Pinpoint the cell where the given text exists, returning its [X, Y] midpoint coordinate. 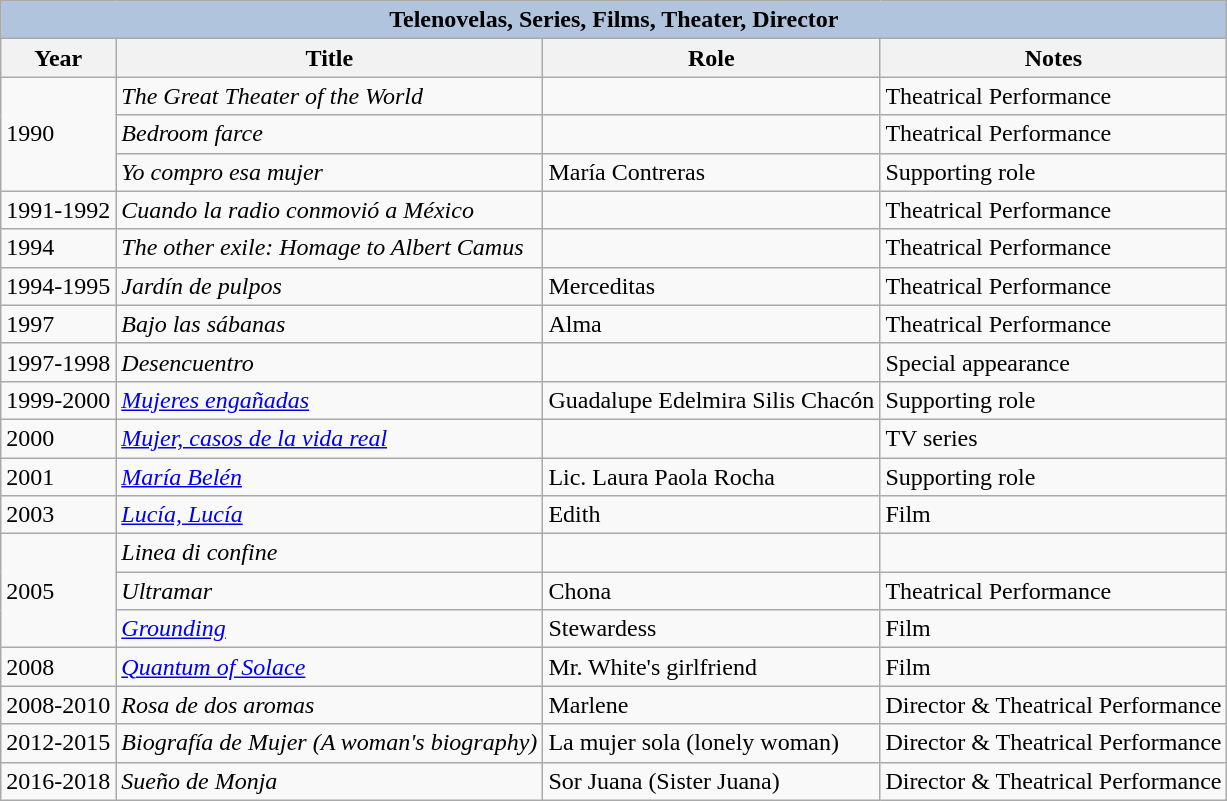
La mujer sola (lonely woman) [712, 743]
Desencuentro [330, 362]
2008-2010 [58, 705]
Chona [712, 591]
Sueño de Monja [330, 781]
2000 [58, 438]
1991-1992 [58, 210]
Merceditas [712, 286]
Telenovelas, Series, Films, Theater, Director [614, 20]
2016-2018 [58, 781]
Grounding [330, 629]
1994-1995 [58, 286]
Linea di confine [330, 553]
Mr. White's girlfriend [712, 667]
1994 [58, 248]
Mujer, casos de la vida real [330, 438]
Alma [712, 324]
2003 [58, 515]
2008 [58, 667]
1997 [58, 324]
The other exile: Homage to Albert Camus [330, 248]
Yo compro esa mujer [330, 172]
Jardín de pulpos [330, 286]
1997-1998 [58, 362]
Marlene [712, 705]
Stewardess [712, 629]
María Contreras [712, 172]
Edith [712, 515]
Rosa de dos aromas [330, 705]
Mujeres engañadas [330, 400]
Special appearance [1054, 362]
Guadalupe Edelmira Silis Chacón [712, 400]
Biografía de Mujer (A woman's biography) [330, 743]
Ultramar [330, 591]
The Great Theater of the World [330, 96]
María Belén [330, 477]
2005 [58, 591]
Role [712, 58]
Notes [1054, 58]
Bedroom farce [330, 134]
1990 [58, 134]
1999-2000 [58, 400]
Bajo las sábanas [330, 324]
Quantum of Solace [330, 667]
2012-2015 [58, 743]
Cuando la radio conmovió a México [330, 210]
Year [58, 58]
2001 [58, 477]
Title [330, 58]
TV series [1054, 438]
Sor Juana (Sister Juana) [712, 781]
Lucía, Lucía [330, 515]
Lic. Laura Paola Rocha [712, 477]
